Detect which cell encompasses the target text, then output its (X, Y) center coordinate. 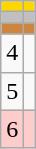
4 (12, 53)
6 (12, 129)
5 (12, 91)
